Identify which cell holds the provided text, then report its (x, y) central coordinate. 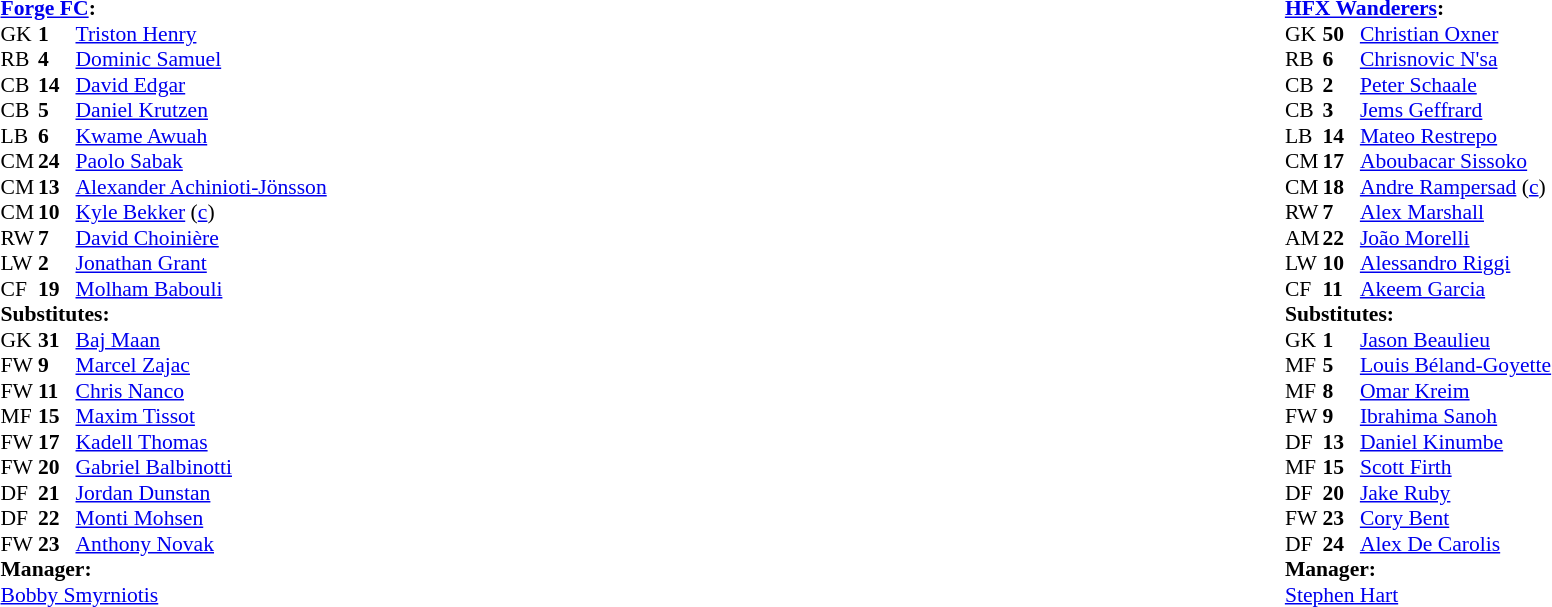
Marcel Zajac (202, 365)
Alex De Carolis (1456, 544)
Daniel Krutzen (202, 111)
Alexander Achinioti-Jönsson (202, 187)
21 (57, 493)
Jason Beaulieu (1456, 340)
Aboubacar Sissoko (1456, 161)
Kadell Thomas (202, 442)
AM (1304, 238)
3 (1341, 111)
David Choinière (202, 238)
Baj Maan (202, 340)
Cory Bent (1456, 519)
8 (1341, 391)
Daniel Kinumbe (1456, 442)
Alessandro Riggi (1456, 263)
Manager: Bobby Smyrniotis (163, 582)
Kyle Bekker (c) (202, 213)
Manager: Stephen Hart (1418, 582)
31 (57, 340)
Chris Nanco (202, 391)
João Morelli (1456, 238)
Akeem Garcia (1456, 289)
Jake Ruby (1456, 493)
4 (57, 59)
Gabriel Balbinotti (202, 467)
Jonathan Grant (202, 263)
Omar Kreim (1456, 391)
Chrisnovic N'sa (1456, 59)
Paolo Sabak (202, 161)
Andre Rampersad (c) (1456, 187)
Christian Oxner (1456, 34)
Anthony Novak (202, 544)
Molham Babouli (202, 289)
Mateo Restrepo (1456, 136)
Dominic Samuel (202, 59)
Scott Firth (1456, 467)
Louis Béland-Goyette (1456, 365)
Jems Geffrard (1456, 111)
Triston Henry (202, 34)
Ibrahima Sanoh (1456, 417)
Monti Mohsen (202, 519)
Alex Marshall (1456, 213)
Maxim Tissot (202, 417)
David Edgar (202, 85)
Jordan Dunstan (202, 493)
50 (1341, 34)
Kwame Awuah (202, 136)
19 (57, 289)
Peter Schaale (1456, 85)
18 (1341, 187)
